Determine the (X, Y) coordinate at the center of the cell enclosing the given text.  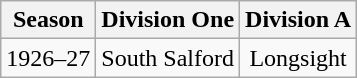
South Salford (168, 58)
Division One (168, 20)
Season (48, 20)
Division A (298, 20)
Longsight (298, 58)
1926–27 (48, 58)
